Pinpoint the cell where the given text exists, returning its (X, Y) midpoint coordinate. 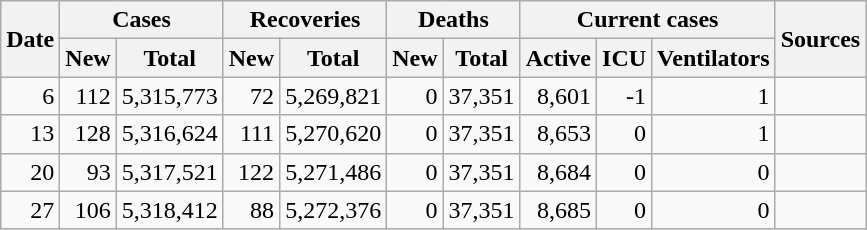
128 (88, 134)
5,271,486 (334, 172)
6 (30, 96)
-1 (624, 96)
8,684 (558, 172)
Ventilators (714, 58)
106 (88, 210)
5,272,376 (334, 210)
Current cases (648, 20)
111 (251, 134)
8,653 (558, 134)
122 (251, 172)
13 (30, 134)
Sources (820, 39)
Recoveries (304, 20)
20 (30, 172)
88 (251, 210)
5,269,821 (334, 96)
5,317,521 (170, 172)
Cases (142, 20)
27 (30, 210)
ICU (624, 58)
5,270,620 (334, 134)
5,318,412 (170, 210)
8,685 (558, 210)
8,601 (558, 96)
72 (251, 96)
Date (30, 39)
5,316,624 (170, 134)
112 (88, 96)
93 (88, 172)
Deaths (454, 20)
Active (558, 58)
5,315,773 (170, 96)
